Provide the [X, Y] coordinate of the cell's center where the given text is located.  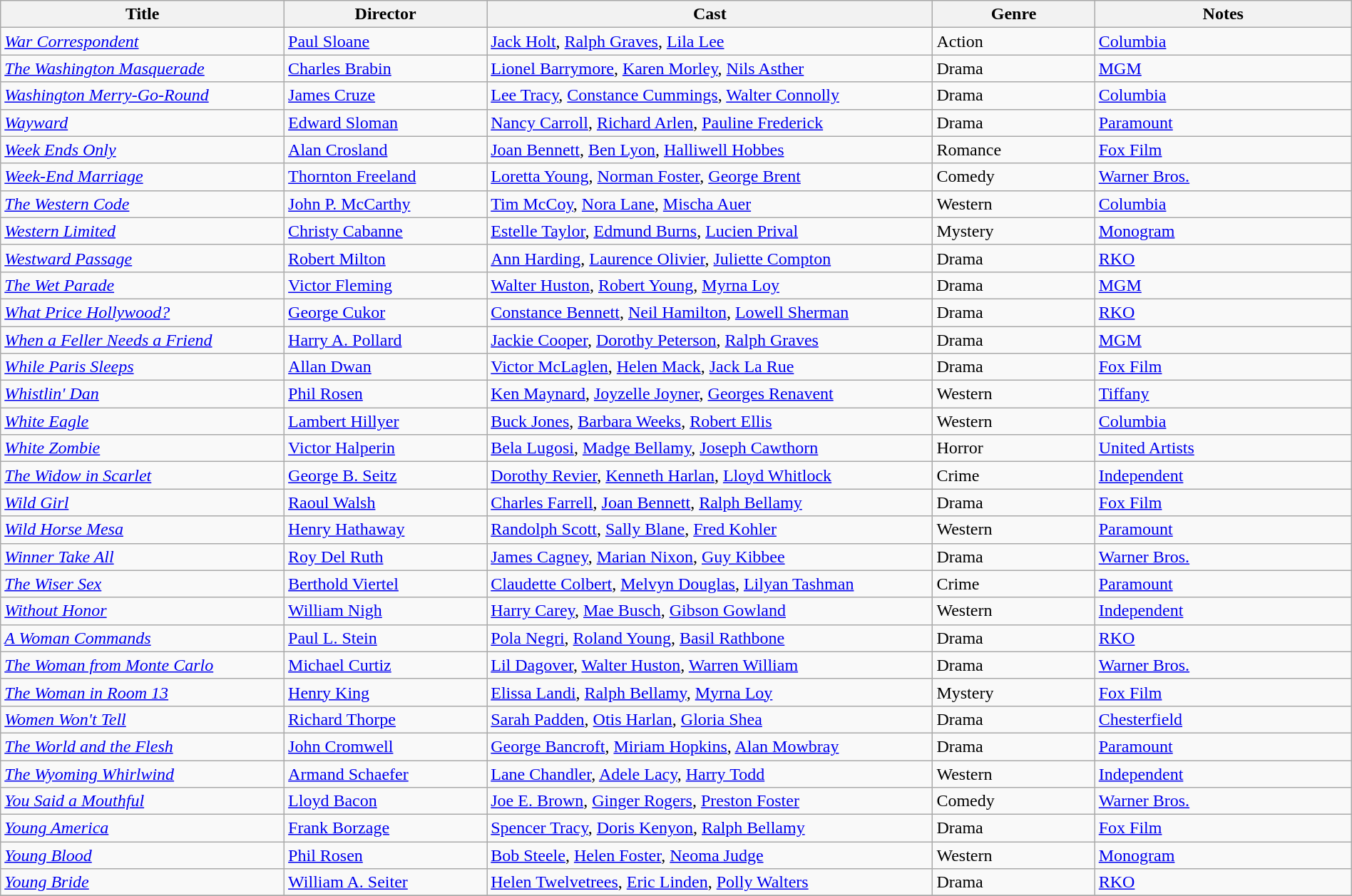
Horror [1014, 448]
Westward Passage [143, 258]
Frank Borzage [386, 828]
Robert Milton [386, 258]
Edward Sloman [386, 123]
Pola Negri, Roland Young, Basil Rathbone [710, 638]
Women Won't Tell [143, 719]
Wild Girl [143, 503]
Paul L. Stein [386, 638]
Loretta Young, Norman Foster, George Brent [710, 177]
What Price Hollywood? [143, 312]
Lane Chandler, Adele Lacy, Harry Todd [710, 773]
Constance Bennett, Neil Hamilton, Lowell Sherman [710, 312]
Ken Maynard, Joyzelle Joyner, Georges Renavent [710, 394]
George Cukor [386, 312]
Whistlin' Dan [143, 394]
Washington Merry-Go-Round [143, 96]
Young Blood [143, 855]
The Widow in Scarlet [143, 475]
The Wiser Sex [143, 584]
Thornton Freeland [386, 177]
White Eagle [143, 421]
The Western Code [143, 204]
Week Ends Only [143, 150]
Victor Fleming [386, 285]
Charles Brabin [386, 68]
Romance [1014, 150]
William Nigh [386, 611]
Walter Huston, Robert Young, Myrna Loy [710, 285]
Cast [710, 14]
James Cagney, Marian Nixon, Guy Kibbee [710, 557]
The Washington Masquerade [143, 68]
Elissa Landi, Ralph Bellamy, Myrna Loy [710, 692]
Harry Carey, Mae Busch, Gibson Gowland [710, 611]
Young America [143, 828]
Randolph Scott, Sally Blane, Fred Kohler [710, 530]
Notes [1223, 14]
The Woman in Room 13 [143, 692]
You Said a Mouthful [143, 801]
Richard Thorpe [386, 719]
Paul Sloane [386, 41]
Bob Steele, Helen Foster, Neoma Judge [710, 855]
Week-End Marriage [143, 177]
Winner Take All [143, 557]
Without Honor [143, 611]
George B. Seitz [386, 475]
White Zombie [143, 448]
Henry King [386, 692]
Dorothy Revier, Kenneth Harlan, Lloyd Whitlock [710, 475]
Lee Tracy, Constance Cummings, Walter Connolly [710, 96]
Joe E. Brown, Ginger Rogers, Preston Foster [710, 801]
John P. McCarthy [386, 204]
Alan Crosland [386, 150]
Wild Horse Mesa [143, 530]
The Woman from Monte Carlo [143, 665]
The Wet Parade [143, 285]
Ann Harding, Laurence Olivier, Juliette Compton [710, 258]
Action [1014, 41]
United Artists [1223, 448]
Nancy Carroll, Richard Arlen, Pauline Frederick [710, 123]
Christy Cabanne [386, 231]
Roy Del Ruth [386, 557]
Estelle Taylor, Edmund Burns, Lucien Prival [710, 231]
Lambert Hillyer [386, 421]
James Cruze [386, 96]
A Woman Commands [143, 638]
Claudette Colbert, Melvyn Douglas, Lilyan Tashman [710, 584]
Lil Dagover, Walter Huston, Warren William [710, 665]
Genre [1014, 14]
Sarah Padden, Otis Harlan, Gloria Shea [710, 719]
Joan Bennett, Ben Lyon, Halliwell Hobbes [710, 150]
Helen Twelvetrees, Eric Linden, Polly Walters [710, 882]
Lloyd Bacon [386, 801]
Chesterfield [1223, 719]
Charles Farrell, Joan Bennett, Ralph Bellamy [710, 503]
Spencer Tracy, Doris Kenyon, Ralph Bellamy [710, 828]
Lionel Barrymore, Karen Morley, Nils Asther [710, 68]
The Wyoming Whirlwind [143, 773]
George Bancroft, Miriam Hopkins, Alan Mowbray [710, 746]
Michael Curtiz [386, 665]
War Correspondent [143, 41]
Harry A. Pollard [386, 340]
Title [143, 14]
Bela Lugosi, Madge Bellamy, Joseph Cawthorn [710, 448]
Henry Hathaway [386, 530]
Berthold Viertel [386, 584]
Buck Jones, Barbara Weeks, Robert Ellis [710, 421]
While Paris Sleeps [143, 367]
Director [386, 14]
Jack Holt, Ralph Graves, Lila Lee [710, 41]
Victor Halperin [386, 448]
Tiffany [1223, 394]
Victor McLaglen, Helen Mack, Jack La Rue [710, 367]
John Cromwell [386, 746]
Raoul Walsh [386, 503]
Young Bride [143, 882]
Tim McCoy, Nora Lane, Mischa Auer [710, 204]
When a Feller Needs a Friend [143, 340]
Armand Schaefer [386, 773]
Jackie Cooper, Dorothy Peterson, Ralph Graves [710, 340]
Allan Dwan [386, 367]
Wayward [143, 123]
The World and the Flesh [143, 746]
William A. Seiter [386, 882]
Western Limited [143, 231]
